Provide the [X, Y] coordinate of the cell's center where the given text is located.  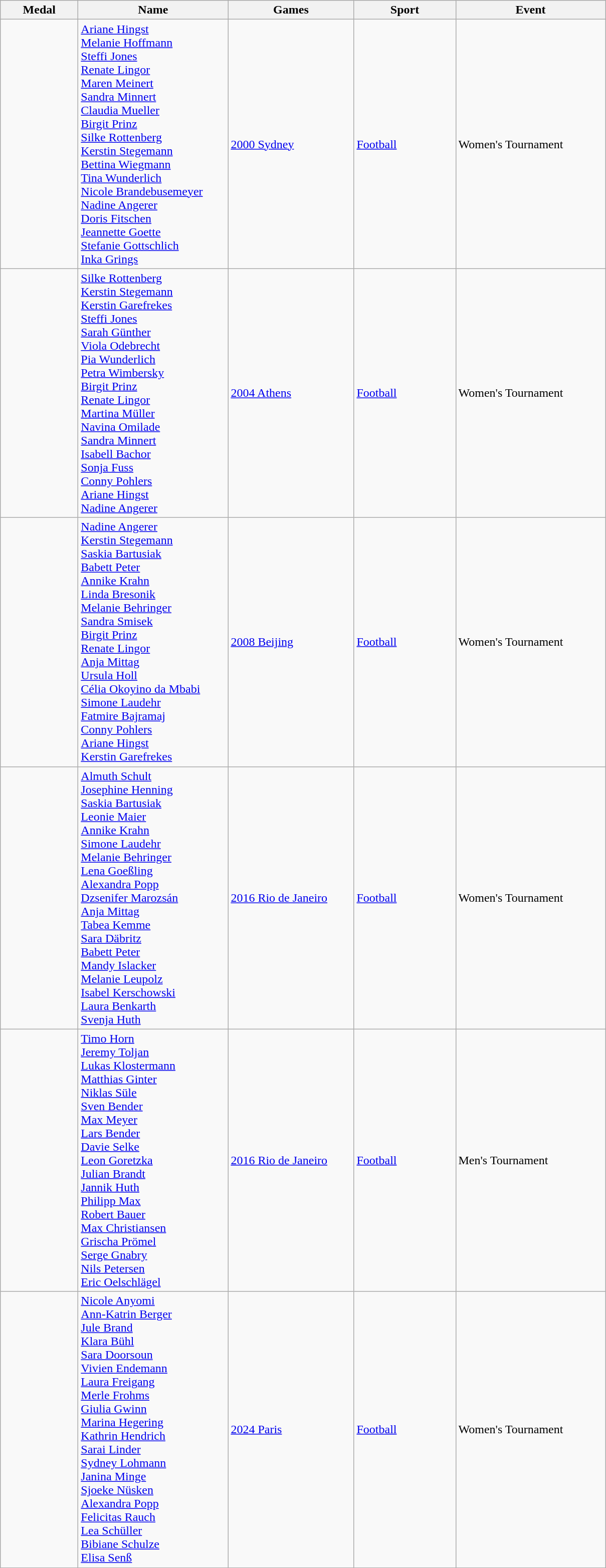
Sport [405, 10]
Event [530, 10]
Name [153, 10]
Medal [39, 10]
Games [291, 10]
2008 Beijing [291, 642]
2000 Sydney [291, 144]
2004 Athens [291, 393]
2024 Paris [291, 1430]
Men's Tournament [530, 1160]
